Return (x, y) of the center of cell containing provided text 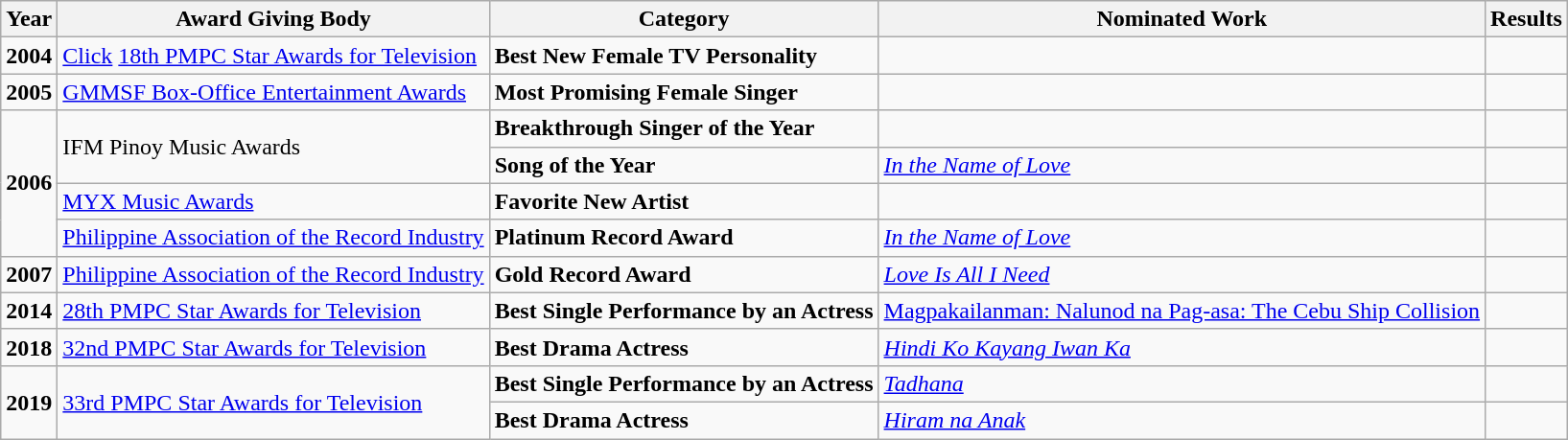
Award Giving Body (273, 19)
33rd PMPC Star Awards for Television (273, 402)
Platinum Record Award (684, 238)
MYX Music Awards (273, 201)
Hindi Ko Kayang Iwan Ka (1182, 347)
Results (1527, 19)
2006 (29, 183)
2019 (29, 402)
Breakthrough Singer of the Year (684, 128)
Category (684, 19)
Magpakailanman: Nalunod na Pag-asa: The Cebu Ship Collision (1182, 311)
2007 (29, 274)
Gold Record Award (684, 274)
28th PMPC Star Awards for Television (273, 311)
Love Is All I Need (1182, 274)
2004 (29, 56)
IFM Pinoy Music Awards (273, 147)
2018 (29, 347)
2014 (29, 311)
Song of the Year (684, 165)
Favorite New Artist (684, 201)
Nominated Work (1182, 19)
Tadhana (1182, 383)
Click 18th PMPC Star Awards for Television (273, 56)
GMMSF Box-Office Entertainment Awards (273, 92)
2005 (29, 92)
32nd PMPC Star Awards for Television (273, 347)
Best New Female TV Personality (684, 56)
Year (29, 19)
Most Promising Female Singer (684, 92)
Hiram na Anak (1182, 420)
